Return the (x, y) coordinate for the center point of the cell that contains the specified text.  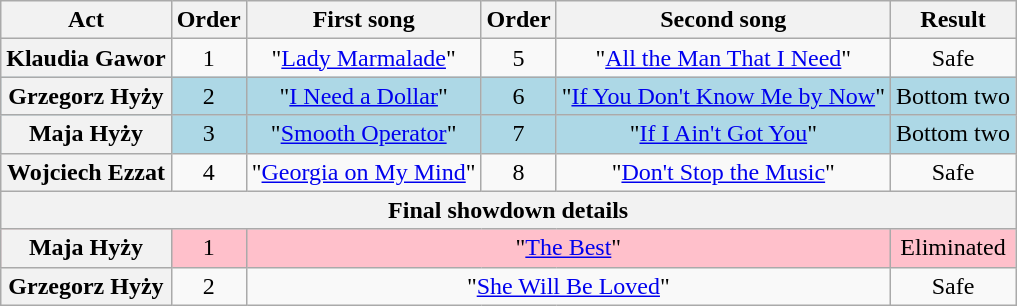
7 (518, 134)
"She Will Be Loved" (568, 286)
"The Best" (568, 248)
"All the Man That I Need" (723, 58)
4 (208, 172)
3 (208, 134)
"Lady Marmalade" (364, 58)
Final showdown details (508, 210)
"If You Don't Know Me by Now" (723, 96)
Second song (723, 20)
"Smooth Operator" (364, 134)
Result (952, 20)
"If I Ain't Got You" (723, 134)
Act (86, 20)
Wojciech Ezzat (86, 172)
6 (518, 96)
Eliminated (952, 248)
5 (518, 58)
"Don't Stop the Music" (723, 172)
"Georgia on My Mind" (364, 172)
"I Need a Dollar" (364, 96)
Klaudia Gawor (86, 58)
First song (364, 20)
8 (518, 172)
